Pinpoint the cell where the given text exists, returning its [X, Y] midpoint coordinate. 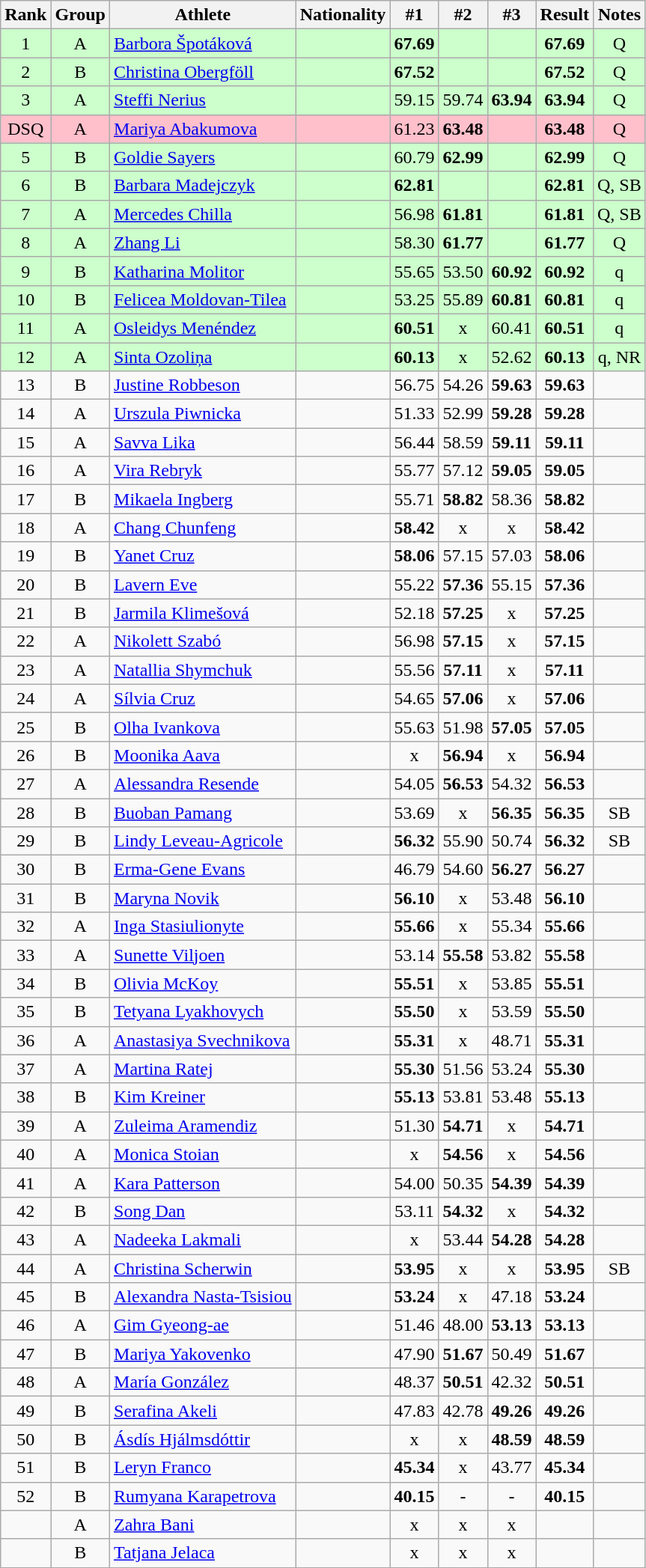
53.81 [463, 1097]
53.82 [512, 955]
Sunette Viljoen [204, 955]
Rank [25, 15]
2 [25, 72]
59.74 [463, 100]
Result [564, 15]
54.65 [415, 698]
48.37 [415, 1382]
Christina Scherwin [204, 1269]
36 [25, 1040]
#3 [512, 15]
Zahra Bani [204, 1525]
Vira Rebryk [204, 471]
24 [25, 698]
53.59 [512, 1012]
46.79 [415, 870]
51.56 [463, 1069]
42 [25, 1211]
Sinta Ozoliņa [204, 357]
Barbora Špotáková [204, 43]
26 [25, 755]
59.15 [415, 100]
58.30 [415, 242]
10 [25, 299]
42.78 [463, 1411]
Steffi Nerius [204, 100]
Athlete [204, 15]
51.30 [415, 1126]
46 [25, 1326]
60.41 [512, 328]
8 [25, 242]
55.34 [512, 927]
37 [25, 1069]
18 [25, 528]
51.98 [463, 727]
Olivia McKoy [204, 983]
49 [25, 1411]
Tatjana Jelaca [204, 1553]
#2 [463, 15]
40 [25, 1154]
43.77 [512, 1468]
Mikaela Ingberg [204, 499]
15 [25, 442]
Maryna Novik [204, 898]
48.00 [463, 1326]
47.83 [415, 1411]
52.62 [512, 357]
Zuleima Aramendiz [204, 1126]
50.74 [512, 841]
Gim Gyeong-ae [204, 1326]
48 [25, 1382]
5 [25, 157]
22 [25, 641]
53.50 [463, 271]
53.14 [415, 955]
Group [81, 15]
Alexandra Nasta-Tsisiou [204, 1297]
55.63 [415, 727]
Urszula Piwnicka [204, 414]
50.49 [512, 1354]
Monica Stoian [204, 1154]
11 [25, 328]
55.56 [415, 670]
Goldie Sayers [204, 157]
42.32 [512, 1382]
31 [25, 898]
Felicea Moldovan-Tilea [204, 299]
DSQ [25, 129]
33 [25, 955]
Lindy Leveau-Agricole [204, 841]
54.26 [463, 385]
39 [25, 1126]
55.77 [415, 471]
38 [25, 1097]
60.79 [415, 157]
3 [25, 100]
Martina Ratej [204, 1069]
#1 [415, 15]
Nikolett Szabó [204, 641]
53.44 [463, 1239]
Rumyana Karapetrova [204, 1496]
57.03 [512, 556]
50.35 [463, 1183]
35 [25, 1012]
51.33 [415, 414]
43 [25, 1239]
25 [25, 727]
Notes [619, 15]
58.36 [512, 499]
Anastasiya Svechnikova [204, 1040]
Leryn Franco [204, 1468]
41 [25, 1183]
55.15 [512, 585]
53.25 [415, 299]
44 [25, 1269]
54.00 [415, 1183]
Ásdís Hjálmsdóttir [204, 1439]
Mariya Abakumova [204, 129]
56.75 [415, 385]
29 [25, 841]
María González [204, 1382]
55.89 [463, 299]
Zhang Li [204, 242]
53.69 [415, 812]
58.59 [463, 442]
Serafina Akeli [204, 1411]
16 [25, 471]
17 [25, 499]
54.05 [415, 784]
Kim Kreiner [204, 1097]
21 [25, 613]
Buoban Pamang [204, 812]
28 [25, 812]
Tetyana Lyakhovych [204, 1012]
52.18 [415, 613]
55.65 [415, 271]
Natallia Shymchuk [204, 670]
55.71 [415, 499]
32 [25, 927]
53.11 [415, 1211]
56.44 [415, 442]
20 [25, 585]
51.46 [415, 1326]
Yanet Cruz [204, 556]
7 [25, 214]
q, NR [619, 357]
34 [25, 983]
Kara Patterson [204, 1183]
55.90 [463, 841]
Jarmila Klimešová [204, 613]
Mariya Yakovenko [204, 1354]
Nadeeka Lakmali [204, 1239]
27 [25, 784]
48.71 [512, 1040]
Savva Lika [204, 442]
55.22 [415, 585]
61.23 [415, 129]
9 [25, 271]
Katharina Molitor [204, 271]
Chang Chunfeng [204, 528]
30 [25, 870]
Inga Stasiulionyte [204, 927]
13 [25, 385]
19 [25, 556]
45 [25, 1297]
Barbara Madejczyk [204, 186]
Nationality [343, 15]
47.18 [512, 1297]
14 [25, 414]
54.60 [463, 870]
6 [25, 186]
47.90 [415, 1354]
50 [25, 1439]
Mercedes Chilla [204, 214]
Lavern Eve [204, 585]
53.85 [512, 983]
23 [25, 670]
52.99 [463, 414]
Olha Ivankova [204, 727]
Alessandra Resende [204, 784]
Erma-Gene Evans [204, 870]
Christina Obergföll [204, 72]
57.12 [463, 471]
Moonika Aava [204, 755]
Justine Robbeson [204, 385]
52 [25, 1496]
12 [25, 357]
51 [25, 1468]
1 [25, 43]
Sílvia Cruz [204, 698]
Osleidys Menéndez [204, 328]
47 [25, 1354]
Song Dan [204, 1211]
